Pinpoint the cell where the given text exists, returning its (X, Y) midpoint coordinate. 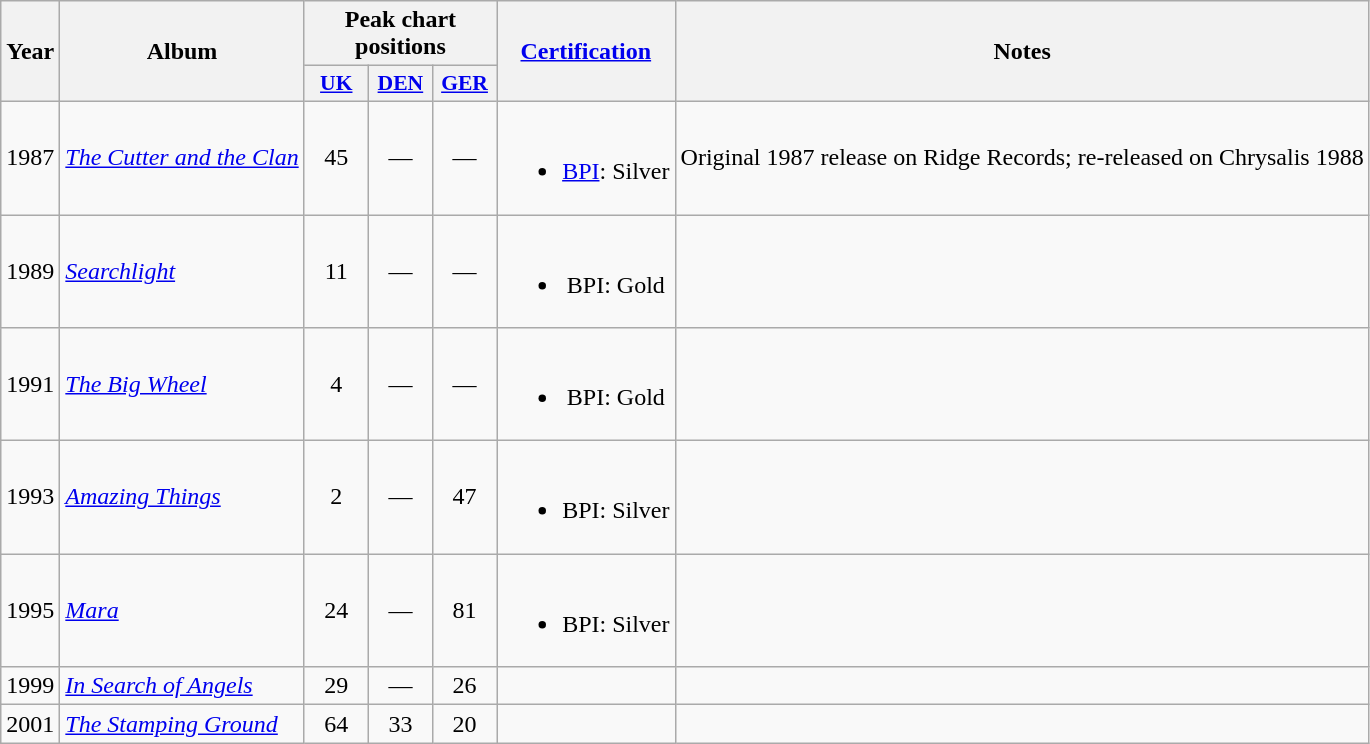
Original 1987 release on Ridge Records; re-released on Chrysalis 1988 (1022, 158)
45 (336, 158)
26 (464, 686)
2 (336, 498)
DEN (400, 84)
Album (182, 52)
24 (336, 610)
4 (336, 384)
1989 (30, 270)
1987 (30, 158)
1995 (30, 610)
1993 (30, 498)
2001 (30, 724)
Notes (1022, 52)
Amazing Things (182, 498)
20 (464, 724)
Year (30, 52)
1991 (30, 384)
Peak chart positions (400, 34)
64 (336, 724)
1999 (30, 686)
UK (336, 84)
Searchlight (182, 270)
Mara (182, 610)
11 (336, 270)
33 (400, 724)
The Stamping Ground (182, 724)
Certification (586, 52)
The Big Wheel (182, 384)
The Cutter and the Clan (182, 158)
81 (464, 610)
47 (464, 498)
GER (464, 84)
In Search of Angels (182, 686)
29 (336, 686)
